Extract the (x, y) coordinate from the center of the cell holding the provided text.  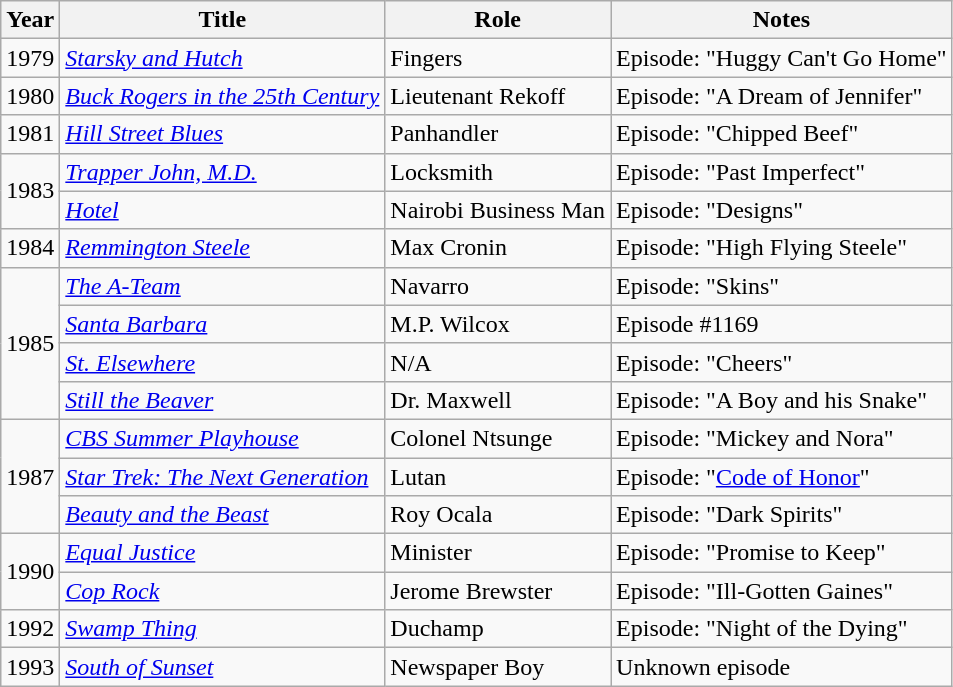
Locksmith (498, 172)
Notes (782, 20)
Swamp Thing (222, 629)
Colonel Ntsunge (498, 438)
The A-Team (222, 286)
1992 (30, 629)
Dr. Maxwell (498, 400)
Episode: "High Flying Steele" (782, 248)
Remmington Steele (222, 248)
Beauty and the Beast (222, 515)
1993 (30, 667)
Equal Justice (222, 553)
Cop Rock (222, 591)
Buck Rogers in the 25th Century (222, 96)
Episode: "A Boy and his Snake" (782, 400)
Lieutenant Rekoff (498, 96)
Hotel (222, 210)
Jerome Brewster (498, 591)
1990 (30, 572)
Duchamp (498, 629)
Lutan (498, 477)
1983 (30, 191)
South of Sunset (222, 667)
Hill Street Blues (222, 134)
Still the Beaver (222, 400)
Episode: "Dark Spirits" (782, 515)
Panhandler (498, 134)
1981 (30, 134)
Max Cronin (498, 248)
Newspaper Boy (498, 667)
Santa Barbara (222, 324)
St. Elsewhere (222, 362)
1979 (30, 58)
Starsky and Hutch (222, 58)
1985 (30, 343)
Episode: "Designs" (782, 210)
Navarro (498, 286)
Minister (498, 553)
N/A (498, 362)
Episode: "Cheers" (782, 362)
Trapper John, M.D. (222, 172)
Unknown episode (782, 667)
1980 (30, 96)
Title (222, 20)
Episode: "Mickey and Nora" (782, 438)
Episode: "A Dream of Jennifer" (782, 96)
Star Trek: The Next Generation (222, 477)
Episode: "Chipped Beef" (782, 134)
Roy Ocala (498, 515)
1987 (30, 476)
Episode #1169 (782, 324)
Nairobi Business Man (498, 210)
Role (498, 20)
M.P. Wilcox (498, 324)
Episode: "Code of Honor" (782, 477)
Year (30, 20)
1984 (30, 248)
Episode: "Ill-Gotten Gaines" (782, 591)
CBS Summer Playhouse (222, 438)
Episode: "Night of the Dying" (782, 629)
Fingers (498, 58)
Episode: "Skins" (782, 286)
Episode: "Past Imperfect" (782, 172)
Episode: "Promise to Keep" (782, 553)
Episode: "Huggy Can't Go Home" (782, 58)
